Return the [x, y] coordinate for the center point of the cell that contains the specified text.  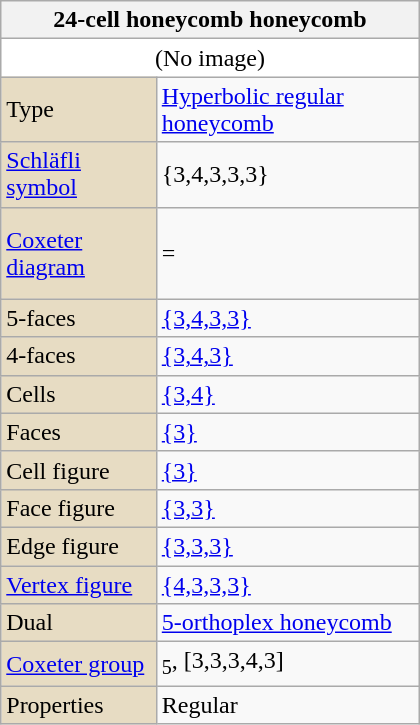
Faces [79, 432]
{3,3,3} [288, 546]
Vertex figure [79, 585]
= [288, 253]
Face figure [79, 508]
Dual [79, 623]
24-cell honeycomb honeycomb [210, 20]
Edge figure [79, 546]
5, [3,3,3,4,3] [288, 664]
Type [79, 110]
{3,4,3} [288, 356]
5-faces [79, 318]
(No image) [210, 58]
Cell figure [79, 470]
Schläfli symbol [79, 174]
Coxeter group [79, 664]
{3,4,3,3} [288, 318]
{4,3,3,3} [288, 585]
Regular [288, 705]
{3,3} [288, 508]
{3,4} [288, 394]
Cells [79, 394]
Properties [79, 705]
{3,4,3,3,3} [288, 174]
Coxeter diagram [79, 253]
5-orthoplex honeycomb [288, 623]
Hyperbolic regular honeycomb [288, 110]
4-faces [79, 356]
